Pinpoint the cell where the given text exists, returning its (X, Y) midpoint coordinate. 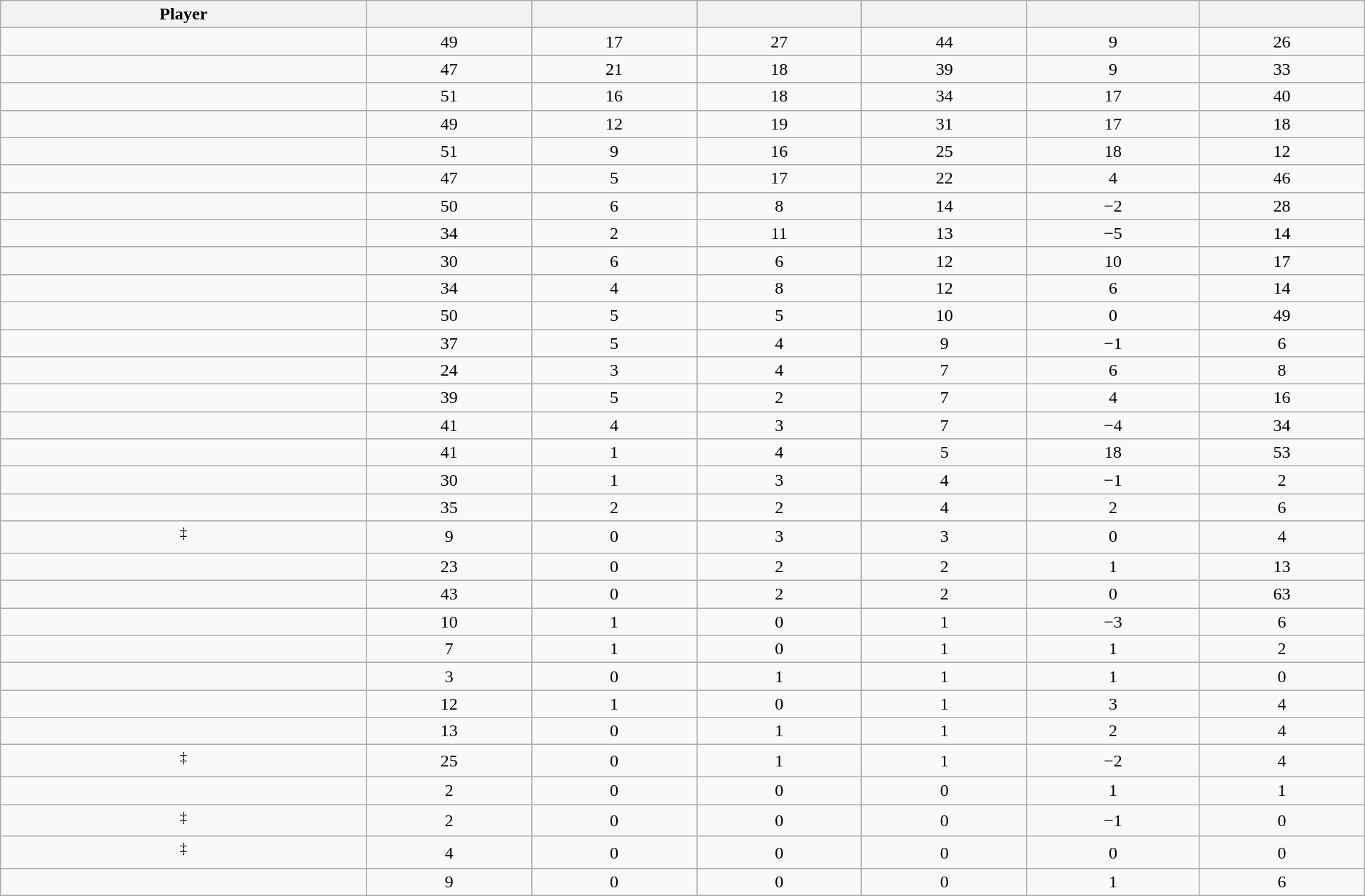
53 (1281, 453)
33 (1281, 69)
−3 (1113, 622)
43 (449, 594)
27 (779, 42)
37 (449, 343)
24 (449, 371)
31 (945, 124)
28 (1281, 206)
40 (1281, 96)
−5 (1113, 233)
63 (1281, 594)
22 (945, 178)
19 (779, 124)
Player (184, 14)
44 (945, 42)
35 (449, 507)
26 (1281, 42)
46 (1281, 178)
11 (779, 233)
−4 (1113, 425)
23 (449, 566)
21 (613, 69)
